Extract the (X, Y) coordinate from the center of the cell holding the provided text.  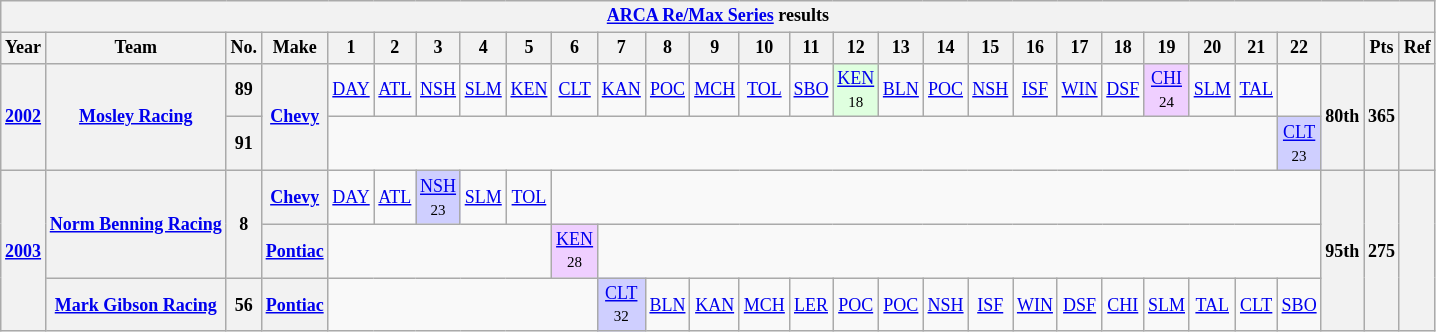
14 (946, 48)
9 (715, 48)
21 (1256, 48)
ARCA Re/Max Series results (718, 16)
89 (244, 90)
Mosley Racing (136, 116)
2 (395, 48)
4 (483, 48)
1 (351, 48)
NSH23 (438, 197)
7 (621, 48)
Make (294, 48)
Team (136, 48)
56 (244, 305)
13 (902, 48)
2002 (24, 116)
Year (24, 48)
12 (856, 48)
18 (1123, 48)
2003 (24, 250)
15 (990, 48)
19 (1167, 48)
16 (1036, 48)
3 (438, 48)
Ref (1417, 48)
KEN28 (575, 251)
6 (575, 48)
11 (811, 48)
CHI24 (1167, 90)
CLT32 (621, 305)
CHI (1123, 305)
Norm Benning Racing (136, 224)
Pts (1382, 48)
No. (244, 48)
KEN (529, 90)
20 (1212, 48)
91 (244, 144)
275 (1382, 250)
22 (1299, 48)
CLT23 (1299, 144)
LER (811, 305)
KEN18 (856, 90)
Mark Gibson Racing (136, 305)
80th (1342, 116)
5 (529, 48)
365 (1382, 116)
95th (1342, 250)
17 (1080, 48)
10 (764, 48)
